Find where the given text appears and provide that cell's center as [x, y] coordinate. 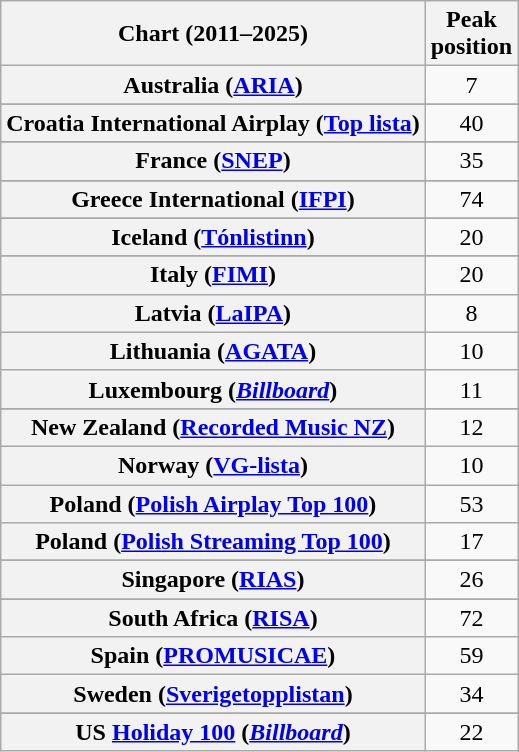
Peakposition [471, 34]
Norway (VG-lista) [213, 465]
Poland (Polish Airplay Top 100) [213, 503]
12 [471, 427]
South Africa (RISA) [213, 618]
72 [471, 618]
Chart (2011–2025) [213, 34]
Latvia (LaIPA) [213, 313]
Iceland (Tónlistinn) [213, 237]
Croatia International Airplay (Top lista) [213, 123]
Spain (PROMUSICAE) [213, 656]
40 [471, 123]
France (SNEP) [213, 161]
Poland (Polish Streaming Top 100) [213, 542]
Luxembourg (Billboard) [213, 389]
26 [471, 580]
22 [471, 732]
53 [471, 503]
74 [471, 199]
Lithuania (AGATA) [213, 351]
Sweden (Sverigetopplistan) [213, 694]
59 [471, 656]
7 [471, 85]
17 [471, 542]
34 [471, 694]
35 [471, 161]
Italy (FIMI) [213, 275]
US Holiday 100 (Billboard) [213, 732]
11 [471, 389]
8 [471, 313]
New Zealand (Recorded Music NZ) [213, 427]
Singapore (RIAS) [213, 580]
Australia (ARIA) [213, 85]
Greece International (IFPI) [213, 199]
